Return the [x, y] coordinate for the center point of the cell that contains the specified text.  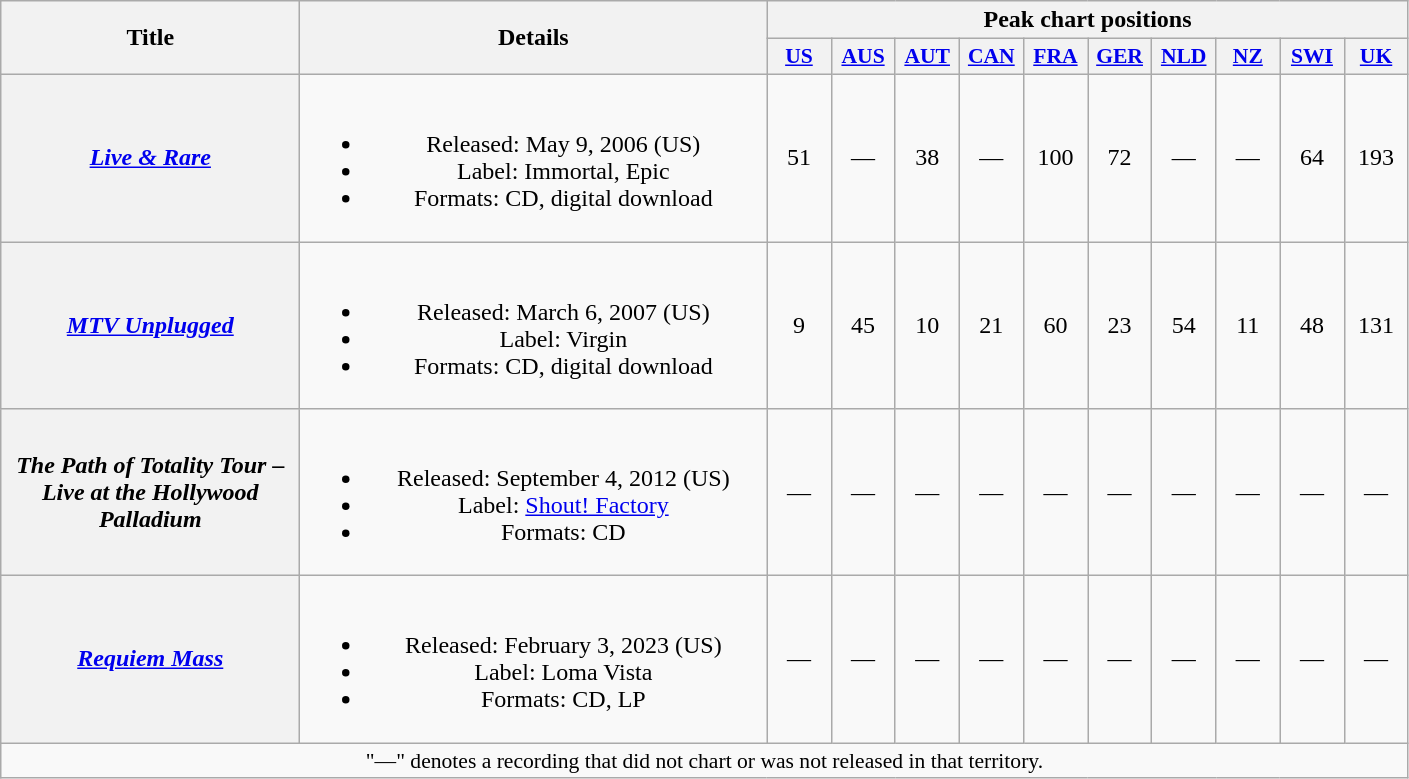
38 [927, 158]
MTV Unplugged [150, 326]
21 [991, 326]
FRA [1055, 57]
Released: February 3, 2023 (US)Label: Loma VistaFormats: CD, LP [534, 660]
Released: March 6, 2007 (US)Label: VirginFormats: CD, digital download [534, 326]
Peak chart positions [1088, 20]
131 [1376, 326]
UK [1376, 57]
CAN [991, 57]
Requiem Mass [150, 660]
The Path of Totality Tour – Live at the Hollywood Palladium [150, 492]
48 [1312, 326]
Released: May 9, 2006 (US)Label: Immortal, EpicFormats: CD, digital download [534, 158]
9 [799, 326]
51 [799, 158]
23 [1120, 326]
193 [1376, 158]
45 [863, 326]
Title [150, 38]
10 [927, 326]
11 [1248, 326]
72 [1120, 158]
Live & Rare [150, 158]
60 [1055, 326]
AUS [863, 57]
SWI [1312, 57]
100 [1055, 158]
NLD [1184, 57]
64 [1312, 158]
Released: September 4, 2012 (US)Label: Shout! FactoryFormats: CD [534, 492]
"—" denotes a recording that did not chart or was not released in that territory. [704, 761]
US [799, 57]
Details [534, 38]
AUT [927, 57]
NZ [1248, 57]
GER [1120, 57]
54 [1184, 326]
